Detect which cell encompasses the target text, then output its (x, y) center coordinate. 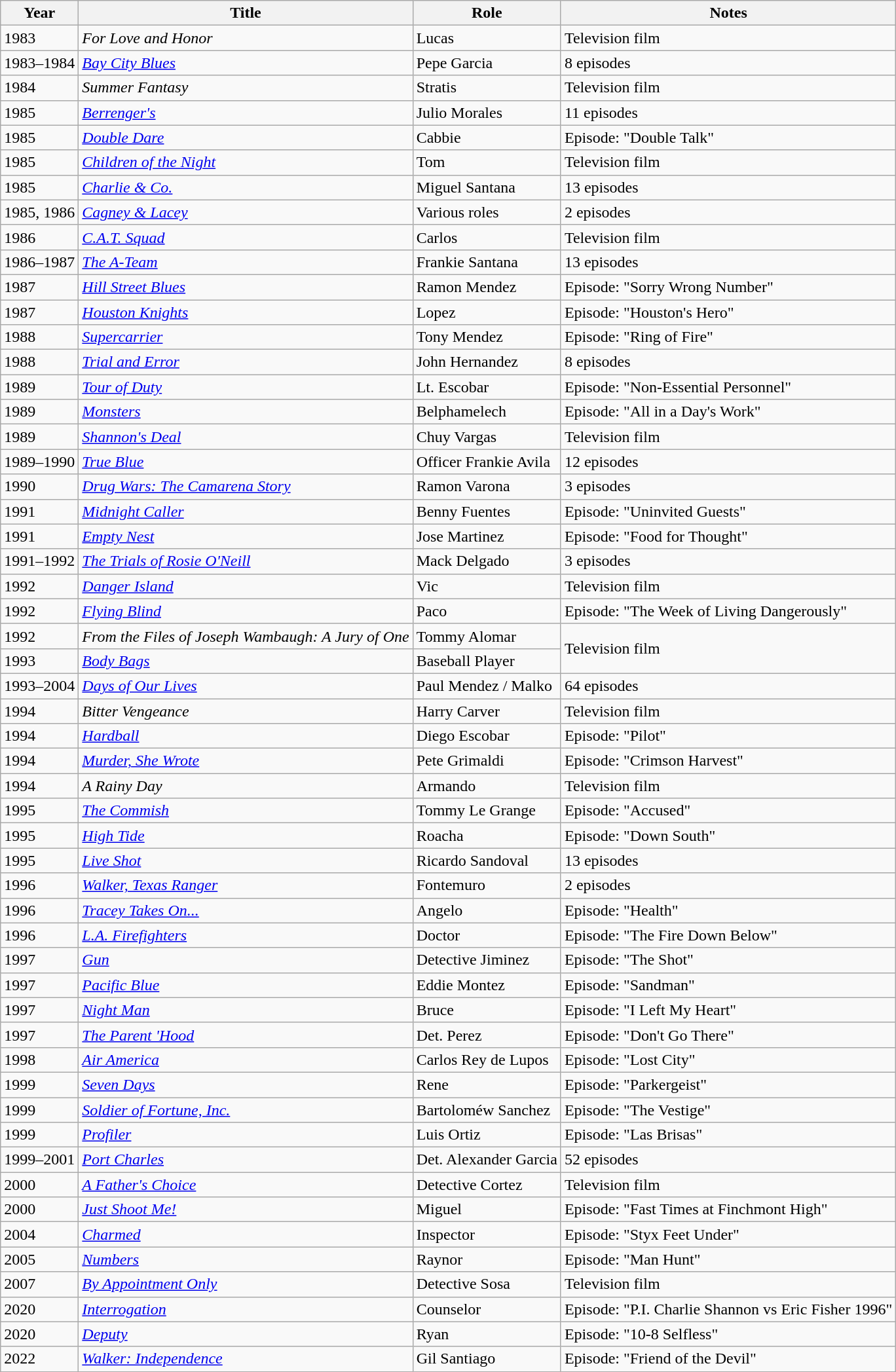
Port Charles (246, 1160)
Det. Perez (487, 1035)
Frankie Santana (487, 262)
Raynor (487, 1259)
2004 (39, 1234)
Julio Morales (487, 113)
64 episodes (728, 686)
Episode: "I Left My Heart" (728, 1010)
A Rainy Day (246, 786)
Fontemuro (487, 885)
Episode: "The Fire Down Below" (728, 935)
Children of the Night (246, 162)
Chuy Vargas (487, 437)
Bartoloméw Sanchez (487, 1110)
Episode: "Lost City" (728, 1060)
Episode: "The Week of Living Dangerously" (728, 611)
Shannon's Deal (246, 437)
Episode: "Ring of Fire" (728, 337)
Carlos (487, 237)
Episode: "Houston's Hero" (728, 312)
Ramon Mendez (487, 287)
Ramon Varona (487, 487)
1989–1990 (39, 462)
Tom (487, 162)
Mack Delgado (487, 561)
Walker: Independence (246, 1359)
52 episodes (728, 1160)
Diego Escobar (487, 736)
Episode: "Crimson Harvest" (728, 761)
Supercarrier (246, 337)
Tony Mendez (487, 337)
Miguel (487, 1210)
High Tide (246, 836)
Harry Carver (487, 711)
Carlos Rey de Lupos (487, 1060)
Episode: "Non-Essential Personnel" (728, 387)
Gun (246, 960)
Tracey Takes On... (246, 910)
Midnight Caller (246, 511)
Angelo (487, 910)
Paco (487, 611)
Episode: "P.I. Charlie Shannon vs Eric Fisher 1996" (728, 1309)
Just Shoot Me! (246, 1210)
Summer Fantasy (246, 88)
Pete Grimaldi (487, 761)
Det. Alexander Garcia (487, 1160)
The Trials of Rosie O'Neill (246, 561)
Episode: "Parkergeist" (728, 1085)
Ricardo Sandoval (487, 861)
Tommy Le Grange (487, 811)
Charlie & Co. (246, 187)
2007 (39, 1284)
Episode: "Sorry Wrong Number" (728, 287)
Armando (487, 786)
Episode: "Friend of the Devil" (728, 1359)
Episode: "The Shot" (728, 960)
Double Dare (246, 138)
Seven Days (246, 1085)
Episode: "Fast Times at Finchmont High" (728, 1210)
Bitter Vengeance (246, 711)
Cabbie (487, 138)
Episode: "Down South" (728, 836)
Stratis (487, 88)
Drug Wars: The Camarena Story (246, 487)
Notes (728, 13)
Detective Sosa (487, 1284)
1986 (39, 237)
Vic (487, 586)
Episode: "The Vestige" (728, 1110)
Hill Street Blues (246, 287)
Detective Cortez (487, 1185)
Trial and Error (246, 362)
Bay City Blues (246, 63)
Title (246, 13)
Belphamelech (487, 412)
Tour of Duty (246, 387)
Episode: "Pilot" (728, 736)
Role (487, 13)
By Appointment Only (246, 1284)
Episode: "Man Hunt" (728, 1259)
Murder, She Wrote (246, 761)
Pacific Blue (246, 985)
John Hernandez (487, 362)
1983 (39, 38)
1998 (39, 1060)
Walker, Texas Ranger (246, 885)
Cagney & Lacey (246, 212)
Gil Santiago (487, 1359)
1985, 1986 (39, 212)
Charmed (246, 1234)
Lopez (487, 312)
Episode: "Las Brisas" (728, 1135)
The Parent 'Hood (246, 1035)
Air America (246, 1060)
Miguel Santana (487, 187)
Ryan (487, 1334)
Year (39, 13)
Profiler (246, 1135)
Officer Frankie Avila (487, 462)
Berrenger's (246, 113)
11 episodes (728, 113)
Various roles (487, 212)
Hardball (246, 736)
1993 (39, 661)
Pepe Garcia (487, 63)
Live Shot (246, 861)
Paul Mendez / Malko (487, 686)
Episode: "Sandman" (728, 985)
Inspector (487, 1234)
Episode: "All in a Day's Work" (728, 412)
Episode: "Styx Feet Under" (728, 1234)
The A-Team (246, 262)
Episode: "Double Talk" (728, 138)
Detective Jiminez (487, 960)
1986–1987 (39, 262)
Jose Martinez (487, 536)
1993–2004 (39, 686)
1990 (39, 487)
The Commish (246, 811)
Baseball Player (487, 661)
Deputy (246, 1334)
Monsters (246, 412)
1991–1992 (39, 561)
Lt. Escobar (487, 387)
Roacha (487, 836)
Episode: "Uninvited Guests" (728, 511)
2022 (39, 1359)
Danger Island (246, 586)
A Father's Choice (246, 1185)
For Love and Honor (246, 38)
L.A. Firefighters (246, 935)
Interrogation (246, 1309)
True Blue (246, 462)
Eddie Montez (487, 985)
1983–1984 (39, 63)
2005 (39, 1259)
Days of Our Lives (246, 686)
1984 (39, 88)
Episode: "Food for Thought" (728, 536)
1999–2001 (39, 1160)
Lucas (487, 38)
Night Man (246, 1010)
Episode: "Don't Go There" (728, 1035)
Episode: "10-8 Selfless" (728, 1334)
From the Files of Joseph Wambaugh: A Jury of One (246, 636)
Body Bags (246, 661)
Episode: "Accused" (728, 811)
Tommy Alomar (487, 636)
Luis Ortiz (487, 1135)
Bruce (487, 1010)
Houston Knights (246, 312)
12 episodes (728, 462)
C.A.T. Squad (246, 237)
Empty Nest (246, 536)
Counselor (487, 1309)
Rene (487, 1085)
Episode: "Health" (728, 910)
Doctor (487, 935)
Soldier of Fortune, Inc. (246, 1110)
Benny Fuentes (487, 511)
Flying Blind (246, 611)
Numbers (246, 1259)
